Identify which cell holds the provided text, then report its [x, y] central coordinate. 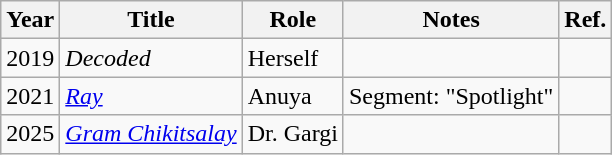
Ray [151, 96]
Ref. [586, 20]
Anuya [292, 96]
Dr. Gargi [292, 134]
Notes [450, 20]
Gram Chikitsalay [151, 134]
Title [151, 20]
Segment: "Spotlight" [450, 96]
2021 [30, 96]
2019 [30, 58]
Herself [292, 58]
Role [292, 20]
Decoded [151, 58]
2025 [30, 134]
Year [30, 20]
